Pinpoint the cell where the given text exists, returning its [X, Y] midpoint coordinate. 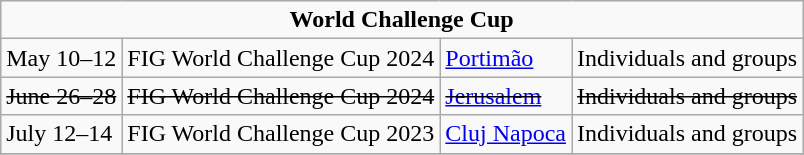
Jerusalem [506, 96]
Portimão [506, 58]
World Challenge Cup [402, 20]
FIG World Challenge Cup 2023 [281, 134]
Cluj Napoca [506, 134]
July 12–14 [62, 134]
May 10–12 [62, 58]
June 26–28 [62, 96]
